Locate the cell with the specified text and output its (X, Y) center coordinate. 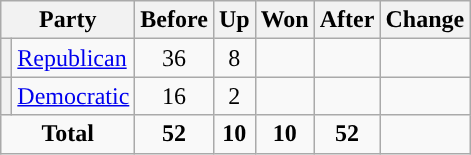
2 (234, 96)
Won (284, 20)
Republican (74, 58)
Party (68, 20)
16 (174, 96)
Before (174, 20)
8 (234, 58)
Change (425, 20)
Up (234, 20)
Democratic (74, 96)
Total (68, 134)
After (347, 20)
36 (174, 58)
